Return (X, Y) of the center of cell containing provided text 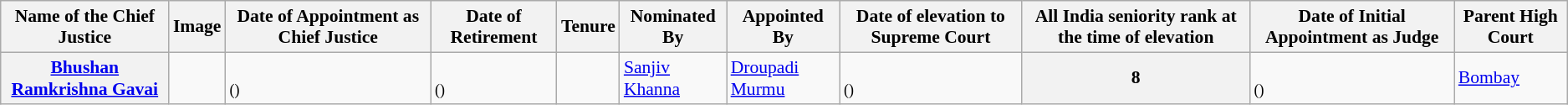
8 (1136, 77)
All India seniority rank at the time of elevation (1136, 27)
Date of Initial Appointment as Judge (1352, 27)
Bhushan Ramkrishna Gavai (85, 77)
Date of Retirement (493, 27)
Date of elevation to Supreme Court (931, 27)
Image (197, 27)
Droupadi Murmu (783, 77)
Name of the Chief Justice (85, 27)
Appointed By (783, 27)
Parent High Court (1510, 27)
Sanjiv Khanna (673, 77)
Nominated By (673, 27)
Date of Appointment as Chief Justice (328, 27)
Tenure (589, 27)
Bombay (1510, 77)
